Pinpoint the cell where the given text exists, returning its (X, Y) midpoint coordinate. 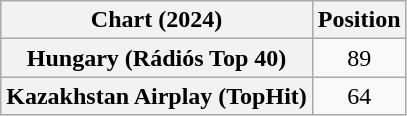
Hungary (Rádiós Top 40) (157, 58)
Chart (2024) (157, 20)
64 (359, 96)
Position (359, 20)
Kazakhstan Airplay (TopHit) (157, 96)
89 (359, 58)
